Search for the cell housing the specified text and yield its (x, y) center coordinate. 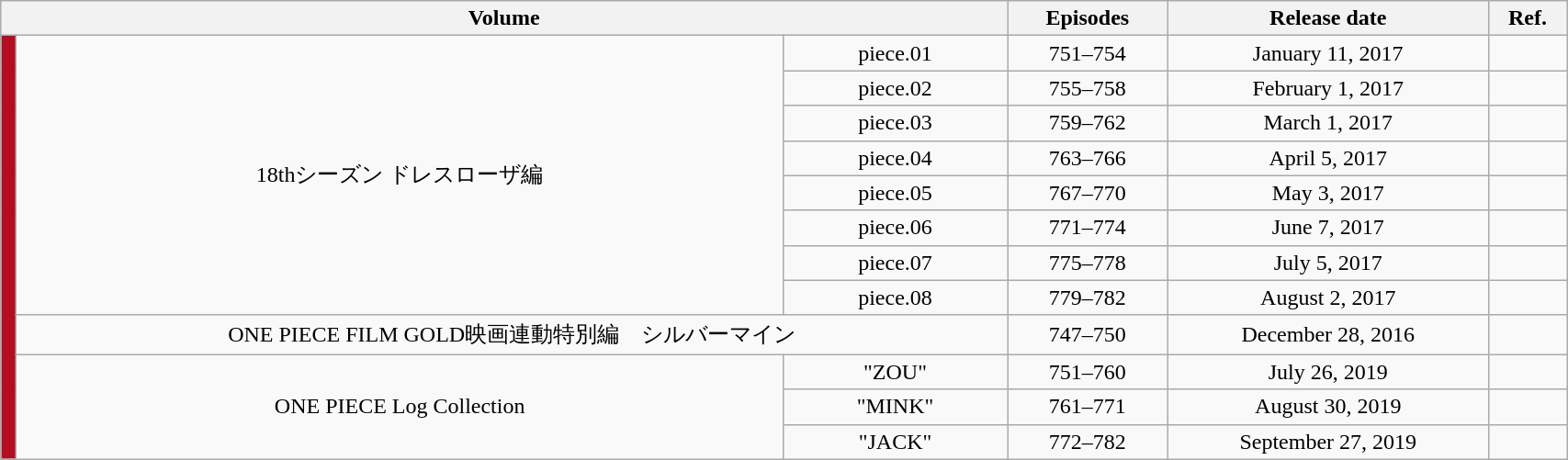
March 1, 2017 (1328, 123)
751–754 (1088, 53)
piece.05 (895, 193)
761–771 (1088, 407)
July 26, 2019 (1328, 372)
771–774 (1088, 228)
July 5, 2017 (1328, 263)
January 11, 2017 (1328, 53)
767–770 (1088, 193)
747–750 (1088, 334)
piece.04 (895, 158)
Volume (504, 18)
Ref. (1527, 18)
772–782 (1088, 442)
Episodes (1088, 18)
"MINK" (895, 407)
piece.02 (895, 88)
18thシーズン ドレスローザ編 (400, 175)
August 2, 2017 (1328, 297)
piece.07 (895, 263)
May 3, 2017 (1328, 193)
piece.01 (895, 53)
piece.06 (895, 228)
ONE PIECE Log Collection (400, 407)
Release date (1328, 18)
September 27, 2019 (1328, 442)
December 28, 2016 (1328, 334)
775–778 (1088, 263)
755–758 (1088, 88)
779–782 (1088, 297)
April 5, 2017 (1328, 158)
August 30, 2019 (1328, 407)
February 1, 2017 (1328, 88)
751–760 (1088, 372)
759–762 (1088, 123)
piece.03 (895, 123)
June 7, 2017 (1328, 228)
"ZOU" (895, 372)
ONE PIECE FILM GOLD映画連動特別編 シルバーマイン (513, 334)
piece.08 (895, 297)
"JACK" (895, 442)
763–766 (1088, 158)
